Find where the given text appears and provide that cell's center as (X, Y) coordinate. 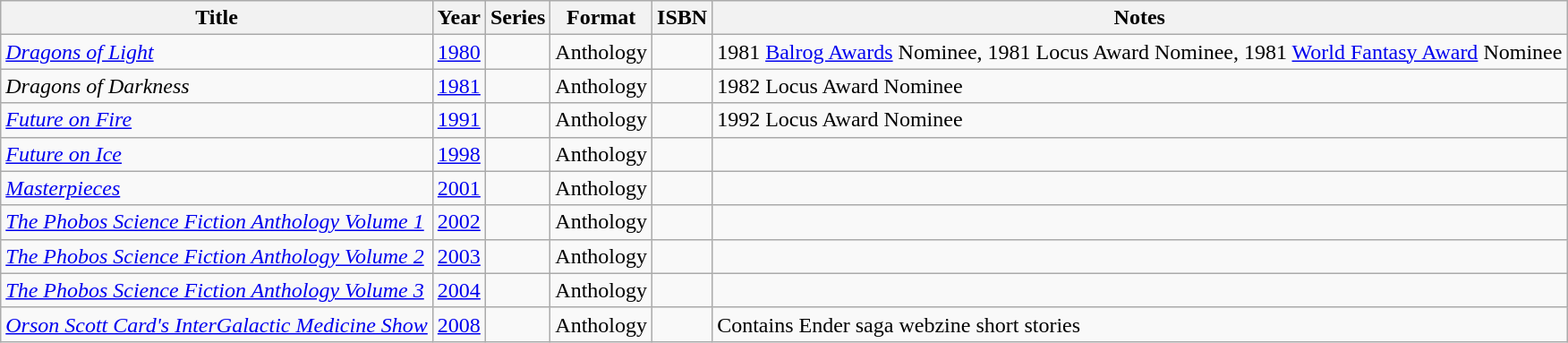
1991 (458, 120)
The Phobos Science Fiction Anthology Volume 2 (217, 256)
Series (517, 18)
Masterpieces (217, 188)
Notes (1140, 18)
The Phobos Science Fiction Anthology Volume 1 (217, 222)
1980 (458, 52)
Year (458, 18)
2002 (458, 222)
ISBN (682, 18)
1998 (458, 154)
Dragons of Light (217, 52)
Dragons of Darkness (217, 86)
Future on Ice (217, 154)
Title (217, 18)
2008 (458, 324)
Orson Scott Card's InterGalactic Medicine Show (217, 324)
1992 Locus Award Nominee (1140, 120)
2004 (458, 290)
1981 Balrog Awards Nominee, 1981 Locus Award Nominee, 1981 World Fantasy Award Nominee (1140, 52)
Contains Ender saga webzine short stories (1140, 324)
Future on Fire (217, 120)
2001 (458, 188)
1982 Locus Award Nominee (1140, 86)
2003 (458, 256)
1981 (458, 86)
The Phobos Science Fiction Anthology Volume 3 (217, 290)
Format (601, 18)
